Capture the cell that displays the provided text and extract its (x, y) central coordinate. 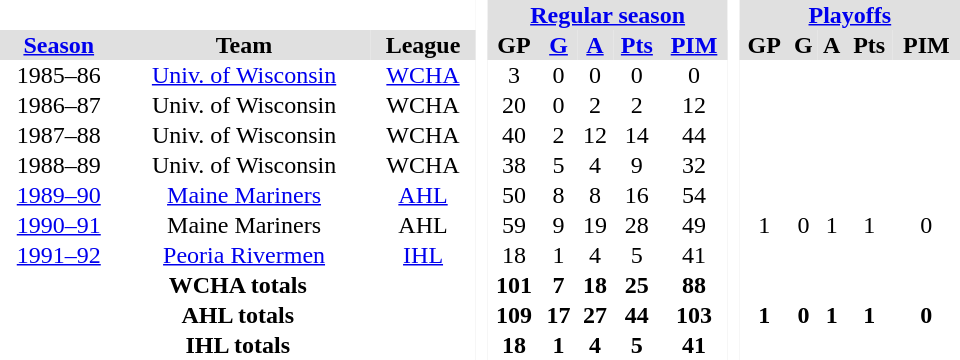
59 (514, 225)
IHL totals (238, 345)
WCHA totals (238, 285)
49 (694, 225)
AHL totals (238, 315)
32 (694, 165)
1985–86 (59, 75)
27 (595, 315)
20 (514, 105)
7 (558, 285)
103 (694, 315)
Team (244, 45)
3 (514, 75)
54 (694, 195)
14 (636, 135)
1991–92 (59, 255)
1986–87 (59, 105)
101 (514, 285)
League (424, 45)
50 (514, 195)
28 (636, 225)
1987–88 (59, 135)
17 (558, 315)
25 (636, 285)
Regular season (608, 15)
16 (636, 195)
Playoffs (850, 15)
1989–90 (59, 195)
109 (514, 315)
40 (514, 135)
1990–91 (59, 225)
38 (514, 165)
IHL (424, 255)
19 (595, 225)
1988–89 (59, 165)
88 (694, 285)
Season (59, 45)
Peoria Rivermen (244, 255)
